Output the [x, y] coordinate of the center of the cell containing the given text.  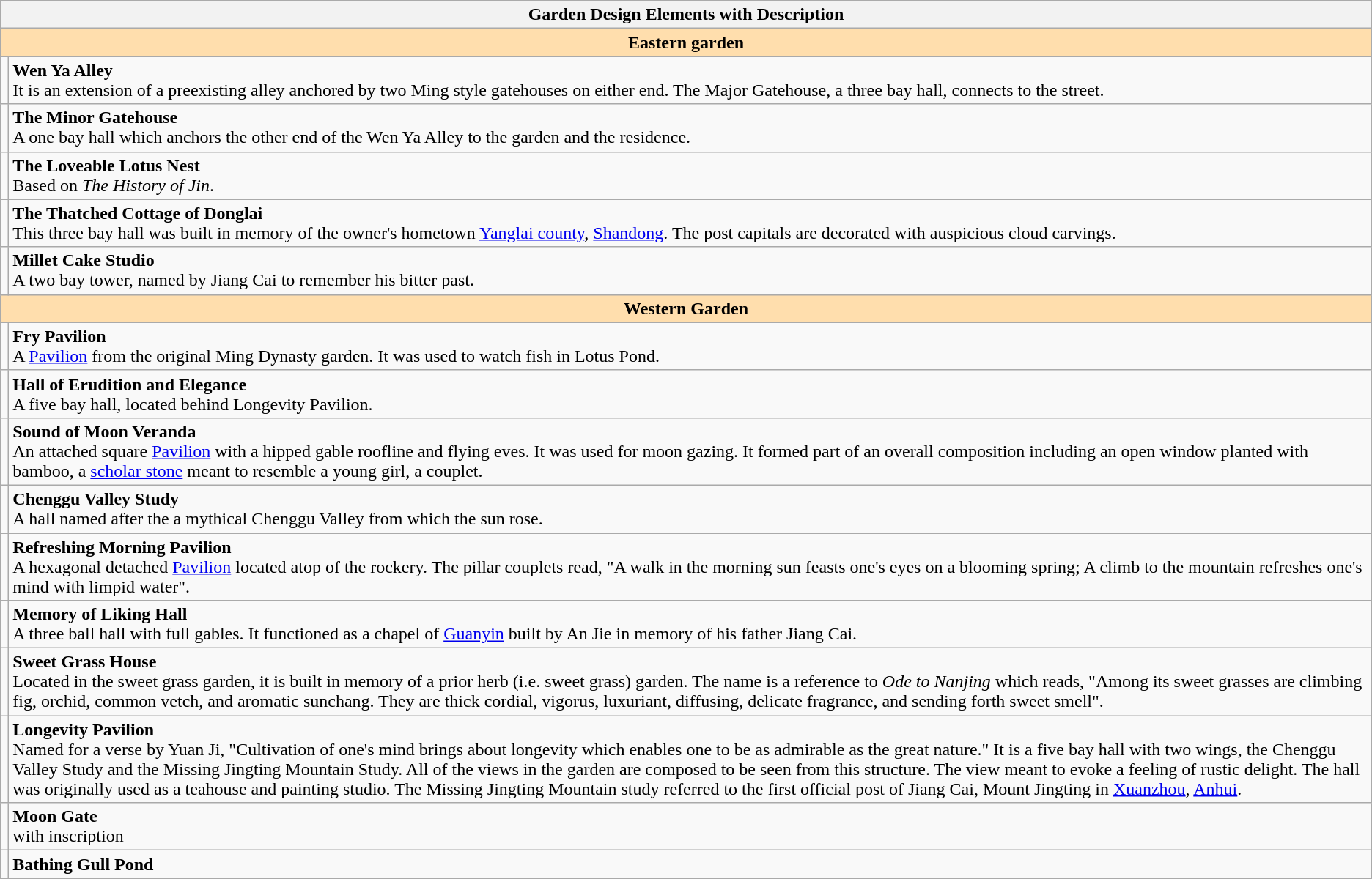
Eastern garden [686, 42]
The Loveable Lotus NestBased on The History of Jin. [690, 176]
Western Garden [686, 308]
Chenggu Valley StudyA hall named after the a mythical Chenggu Valley from which the sun rose. [690, 508]
The Minor GatehouseA one bay hall which anchors the other end of the Wen Ya Alley to the garden and the residence. [690, 127]
Bathing Gull Pond [690, 864]
Hall of Erudition and EleganceA five bay hall, located behind Longevity Pavilion. [690, 394]
Millet Cake StudioA two bay tower, named by Jiang Cai to remember his bitter past. [690, 271]
Fry PavilionA Pavilion from the original Ming Dynasty garden. It was used to watch fish in Lotus Pond. [690, 346]
Memory of Liking HallA three ball hall with full gables. It functioned as a chapel of Guanyin built by An Jie in memory of his father Jiang Cai. [690, 624]
Garden Design Elements with Description [686, 15]
Moon Gatewith inscription [690, 826]
